Capture the cell that displays the provided text and extract its [X, Y] central coordinate. 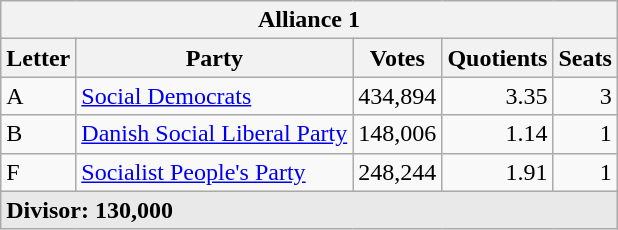
Letter [38, 58]
Party [214, 58]
3.35 [498, 96]
Divisor: 130,000 [310, 210]
Quotients [498, 58]
148,006 [398, 134]
Social Democrats [214, 96]
248,244 [398, 172]
1.14 [498, 134]
Seats [585, 58]
3 [585, 96]
Alliance 1 [310, 20]
Votes [398, 58]
A [38, 96]
Danish Social Liberal Party [214, 134]
B [38, 134]
Socialist People's Party [214, 172]
F [38, 172]
434,894 [398, 96]
1.91 [498, 172]
